Identify which cell holds the provided text, then report its (X, Y) central coordinate. 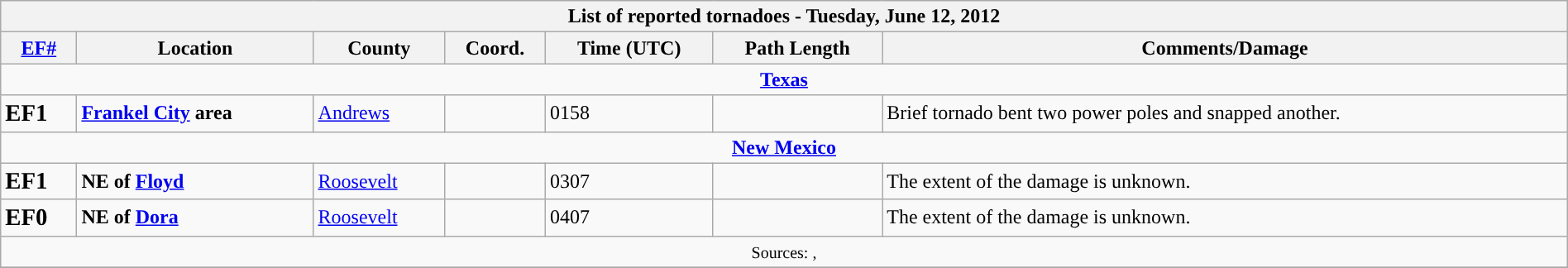
Comments/Damage (1226, 48)
Texas (784, 79)
Frankel City area (195, 113)
0158 (629, 113)
NE of Dora (195, 218)
Time (UTC) (629, 48)
0407 (629, 218)
Andrews (379, 113)
Path Length (797, 48)
EF# (39, 48)
NE of Floyd (195, 181)
EF0 (39, 218)
New Mexico (784, 147)
County (379, 48)
Sources: , (784, 251)
List of reported tornadoes - Tuesday, June 12, 2012 (784, 17)
Brief tornado bent two power poles and snapped another. (1226, 113)
Coord. (495, 48)
0307 (629, 181)
Location (195, 48)
